Capture the cell that displays the provided text and extract its [X, Y] central coordinate. 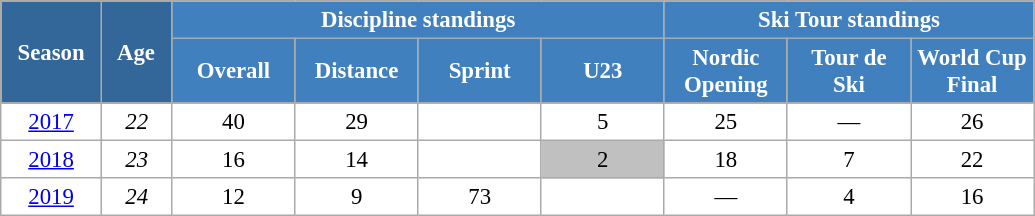
World CupFinal [972, 72]
26 [972, 122]
5 [602, 122]
Season [52, 52]
4 [848, 197]
12 [234, 197]
2 [602, 160]
7 [848, 160]
U23 [602, 72]
40 [234, 122]
Discipline standings [418, 20]
2019 [52, 197]
9 [356, 197]
Tour deSki [848, 72]
Sprint [480, 72]
2017 [52, 122]
24 [136, 197]
Distance [356, 72]
29 [356, 122]
73 [480, 197]
23 [136, 160]
NordicOpening [726, 72]
Ski Tour standings [848, 20]
Overall [234, 72]
2018 [52, 160]
Age [136, 52]
14 [356, 160]
25 [726, 122]
18 [726, 160]
